Search for the cell housing the specified text and yield its [X, Y] center coordinate. 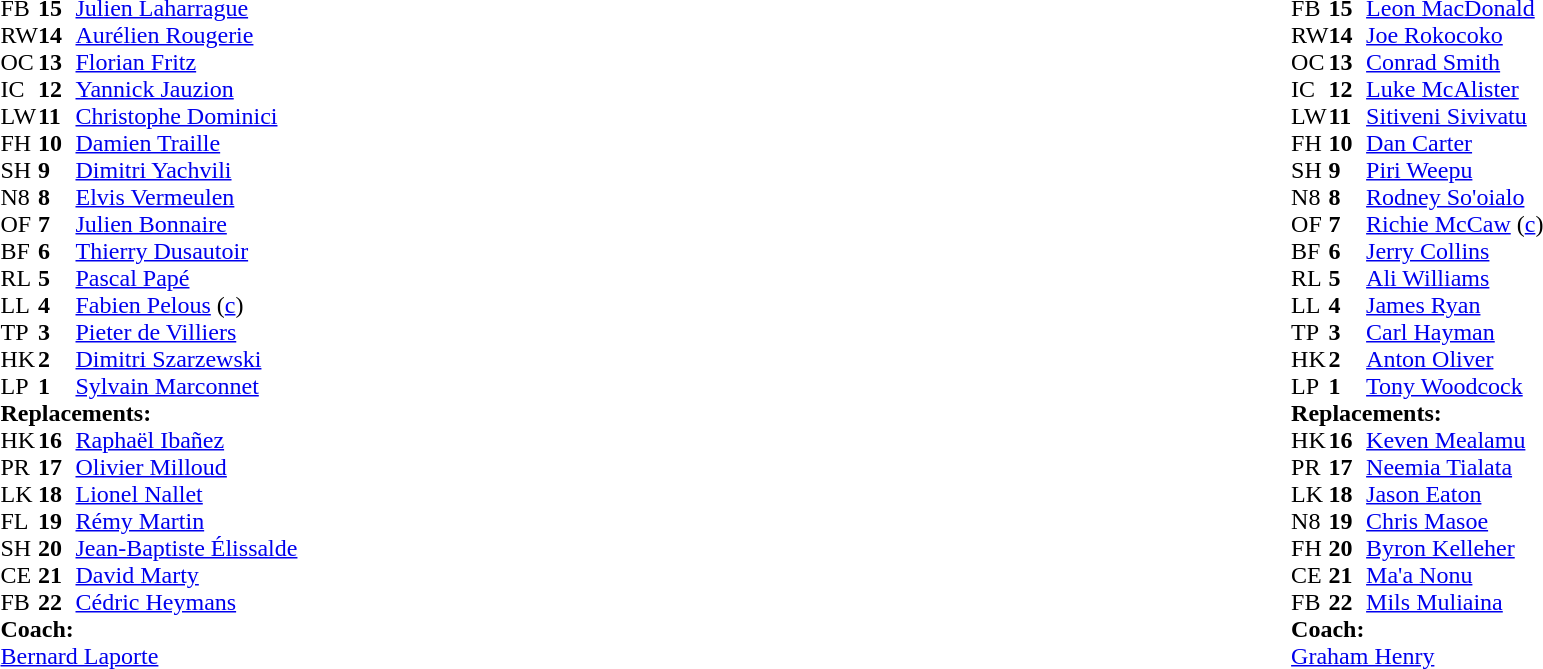
Sitiveni Sivivatu [1454, 116]
Rodney So'oialo [1454, 198]
Anton Oliver [1454, 360]
Ali Williams [1454, 278]
Jason Eaton [1454, 494]
Jerry Collins [1454, 252]
Richie McCaw (c) [1454, 224]
Chris Masoe [1454, 522]
Cédric Heymans [187, 602]
Julien Bonnaire [187, 224]
Luke McAlister [1454, 90]
Dimitri Yachvili [187, 170]
Ma'a Nonu [1454, 576]
Conrad Smith [1454, 62]
Aurélien Rougerie [187, 36]
Lionel Nallet [187, 494]
Keven Mealamu [1454, 440]
Florian Fritz [187, 62]
Sylvain Marconnet [187, 386]
Pieter de Villiers [187, 332]
Dan Carter [1454, 144]
Piri Weepu [1454, 170]
Neemia Tialata [1454, 468]
David Marty [187, 576]
Tony Woodcock [1454, 386]
Jean-Baptiste Élissalde [187, 548]
Bernard Laporte [148, 656]
Fabien Pelous (c) [187, 306]
Raphaël Ibañez [187, 440]
FL [19, 522]
Graham Henry [1417, 656]
Rémy Martin [187, 522]
Damien Traille [187, 144]
Pascal Papé [187, 278]
Byron Kelleher [1454, 548]
Joe Rokocoko [1454, 36]
Elvis Vermeulen [187, 198]
Christophe Dominici [187, 116]
Mils Muliaina [1454, 602]
James Ryan [1454, 306]
Olivier Milloud [187, 468]
Dimitri Szarzewski [187, 360]
Yannick Jauzion [187, 90]
Thierry Dusautoir [187, 252]
Carl Hayman [1454, 332]
